Pinpoint the cell where the given text exists, returning its (x, y) midpoint coordinate. 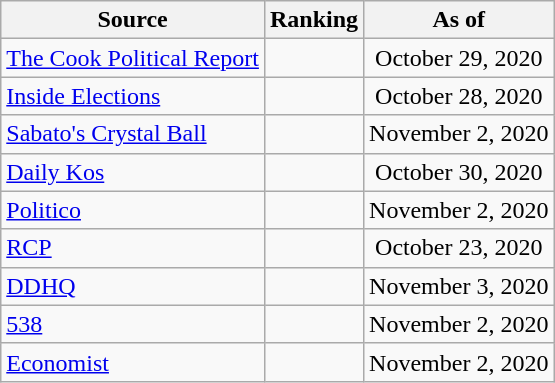
Source (133, 20)
November 3, 2020 (459, 286)
RCP (133, 248)
As of (459, 20)
Politico (133, 210)
538 (133, 324)
Sabato's Crystal Ball (133, 134)
October 23, 2020 (459, 248)
Ranking (314, 20)
Daily Kos (133, 172)
October 28, 2020 (459, 96)
Economist (133, 362)
Inside Elections (133, 96)
The Cook Political Report (133, 58)
October 29, 2020 (459, 58)
October 30, 2020 (459, 172)
DDHQ (133, 286)
